Detect which cell encompasses the target text, then output its (x, y) center coordinate. 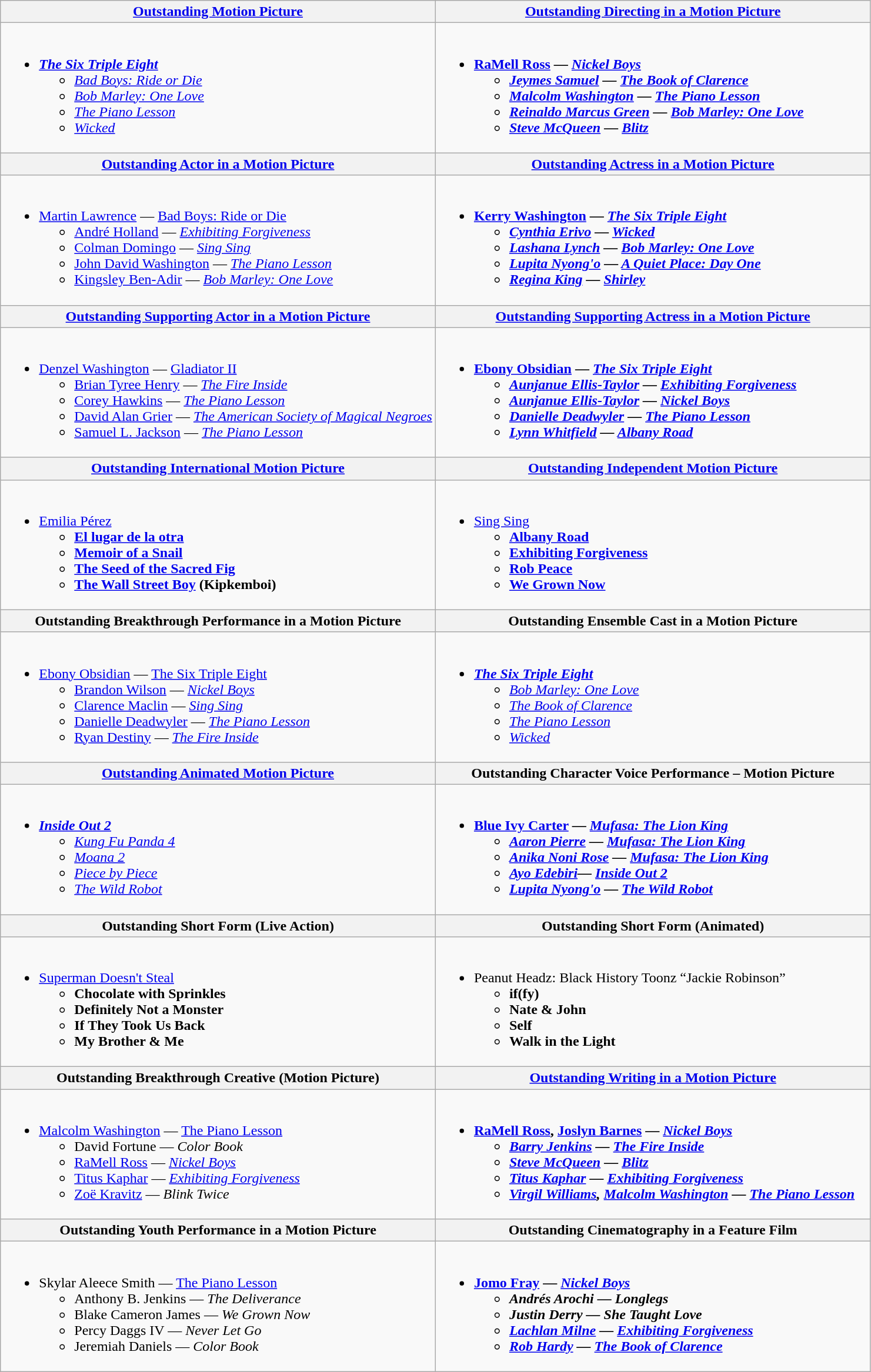
Outstanding Actor in a Motion Picture (218, 164)
The Six Triple EightBad Boys: Ride or DieBob Marley: One LoveThe Piano LessonWicked (218, 88)
The Six Triple EightBob Marley: One LoveThe Book of ClarenceThe Piano LessonWicked (653, 697)
Outstanding Writing in a Motion Picture (653, 1078)
Outstanding Short Form (Live Action) (218, 926)
Outstanding Motion Picture (218, 12)
Outstanding Breakthrough Creative (Motion Picture) (218, 1078)
Outstanding Actress in a Motion Picture (653, 164)
Outstanding Animated Motion Picture (218, 773)
Outstanding Supporting Actress in a Motion Picture (653, 316)
Outstanding Independent Motion Picture (653, 469)
Inside Out 2Kung Fu Panda 4Moana 2Piece by PieceThe Wild Robot (218, 849)
Outstanding Character Voice Performance – Motion Picture (653, 773)
Outstanding International Motion Picture (218, 469)
Outstanding Cinematography in a Feature Film (653, 1230)
Outstanding Youth Performance in a Motion Picture (218, 1230)
Superman Doesn't StealChocolate with SprinklesDefinitely Not a MonsterIf They Took Us BackMy Brother & Me (218, 1002)
Outstanding Supporting Actor in a Motion Picture (218, 316)
Peanut Headz: Black History Toonz “Jackie Robinson”if(fy)Nate & JohnSelfWalk in the Light (653, 1002)
Outstanding Ensemble Cast in a Motion Picture (653, 621)
Outstanding Directing in a Motion Picture (653, 12)
Outstanding Short Form (Animated) (653, 926)
Emilia PérezEl lugar de la otraMemoir of a SnailThe Seed of the Sacred FigThe Wall Street Boy (Kipkemboi) (218, 544)
Outstanding Breakthrough Performance in a Motion Picture (218, 621)
Jomo Fray — Nickel BoysAndrés Arochi — LonglegsJustin Derry — She Taught LoveLachlan Milne — Exhibiting ForgivenessRob Hardy — The Book of Clarence (653, 1306)
Sing SingAlbany RoadExhibiting ForgivenessRob PeaceWe Grown Now (653, 544)
